For the text-containing cell, return its midpoint in (x, y) coordinate format. 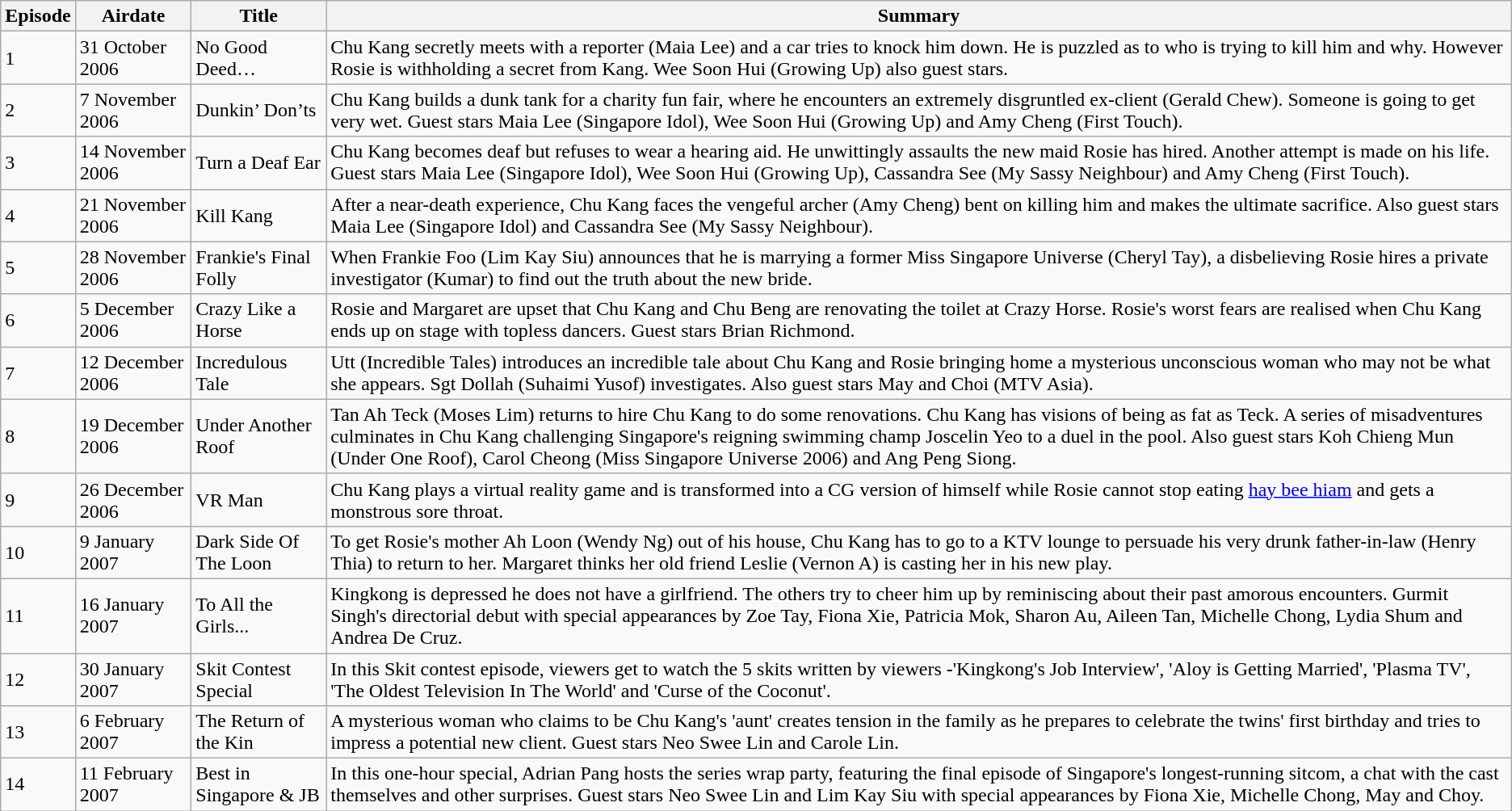
Turn a Deaf Ear (258, 163)
10 (38, 553)
7 (38, 373)
14 November 2006 (133, 163)
5 December 2006 (133, 320)
21 November 2006 (133, 215)
Summary (919, 16)
Airdate (133, 16)
Frankie's Final Folly (258, 268)
12 (38, 679)
1 (38, 58)
30 January 2007 (133, 679)
VR Man (258, 499)
Crazy Like a Horse (258, 320)
Kill Kang (258, 215)
19 December 2006 (133, 436)
26 December 2006 (133, 499)
Title (258, 16)
31 October 2006 (133, 58)
28 November 2006 (133, 268)
To All the Girls... (258, 616)
5 (38, 268)
11 (38, 616)
11 February 2007 (133, 785)
8 (38, 436)
6 February 2007 (133, 732)
Episode (38, 16)
The Return of the Kin (258, 732)
13 (38, 732)
No Good Deed… (258, 58)
Under Another Roof (258, 436)
16 January 2007 (133, 616)
Best in Singapore & JB (258, 785)
6 (38, 320)
4 (38, 215)
Dark Side Of The Loon (258, 553)
Skit Contest Special (258, 679)
2 (38, 110)
3 (38, 163)
14 (38, 785)
9 (38, 499)
Incredulous Tale (258, 373)
7 November 2006 (133, 110)
9 January 2007 (133, 553)
12 December 2006 (133, 373)
Dunkin’ Don’ts (258, 110)
